Detect which cell encompasses the target text, then output its [x, y] center coordinate. 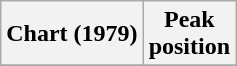
Peakposition [189, 34]
Chart (1979) [72, 34]
